Locate the cell with the specified text and output its (X, Y) center coordinate. 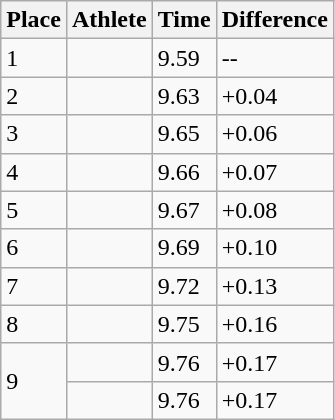
9.72 (184, 286)
7 (34, 286)
9.69 (184, 248)
9.66 (184, 172)
1 (34, 58)
6 (34, 248)
Place (34, 20)
9.63 (184, 96)
9.65 (184, 134)
+0.13 (274, 286)
3 (34, 134)
+0.07 (274, 172)
-- (274, 58)
Time (184, 20)
9.67 (184, 210)
+0.08 (274, 210)
9.75 (184, 324)
+0.16 (274, 324)
9.59 (184, 58)
+0.04 (274, 96)
2 (34, 96)
+0.10 (274, 248)
+0.06 (274, 134)
5 (34, 210)
9 (34, 381)
4 (34, 172)
Difference (274, 20)
Athlete (109, 20)
8 (34, 324)
